Detect which cell encompasses the target text, then output its (X, Y) center coordinate. 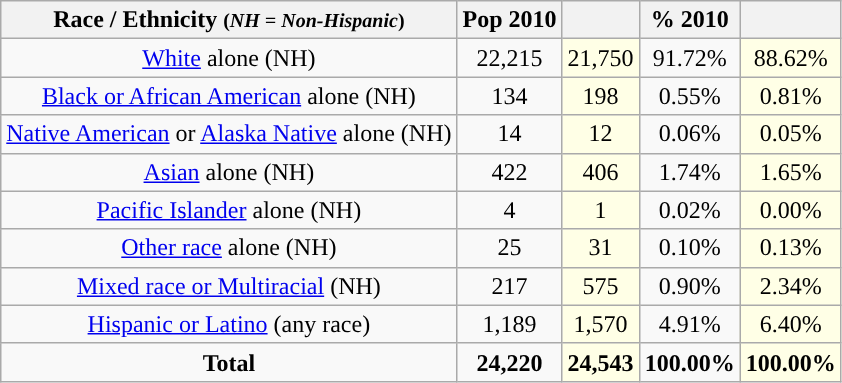
406 (600, 172)
134 (510, 96)
217 (510, 286)
575 (600, 286)
21,750 (600, 58)
0.05% (790, 134)
Pacific Islander alone (NH) (229, 210)
Native American or Alaska Native alone (NH) (229, 134)
88.62% (790, 58)
198 (600, 96)
Total (229, 362)
2.34% (790, 286)
Other race alone (NH) (229, 248)
% 2010 (690, 20)
0.06% (690, 134)
31 (600, 248)
Hispanic or Latino (any race) (229, 324)
Race / Ethnicity (NH = Non-Hispanic) (229, 20)
Mixed race or Multiracial (NH) (229, 286)
24,220 (510, 362)
1.74% (690, 172)
Pop 2010 (510, 20)
0.55% (690, 96)
12 (600, 134)
1,570 (600, 324)
1,189 (510, 324)
91.72% (690, 58)
1.65% (790, 172)
0.13% (790, 248)
1 (600, 210)
0.00% (790, 210)
4.91% (690, 324)
White alone (NH) (229, 58)
0.10% (690, 248)
4 (510, 210)
Asian alone (NH) (229, 172)
Black or African American alone (NH) (229, 96)
422 (510, 172)
0.90% (690, 286)
14 (510, 134)
24,543 (600, 362)
6.40% (790, 324)
22,215 (510, 58)
0.02% (690, 210)
25 (510, 248)
0.81% (790, 96)
